Output the [X, Y] coordinate of the center of the cell containing the given text.  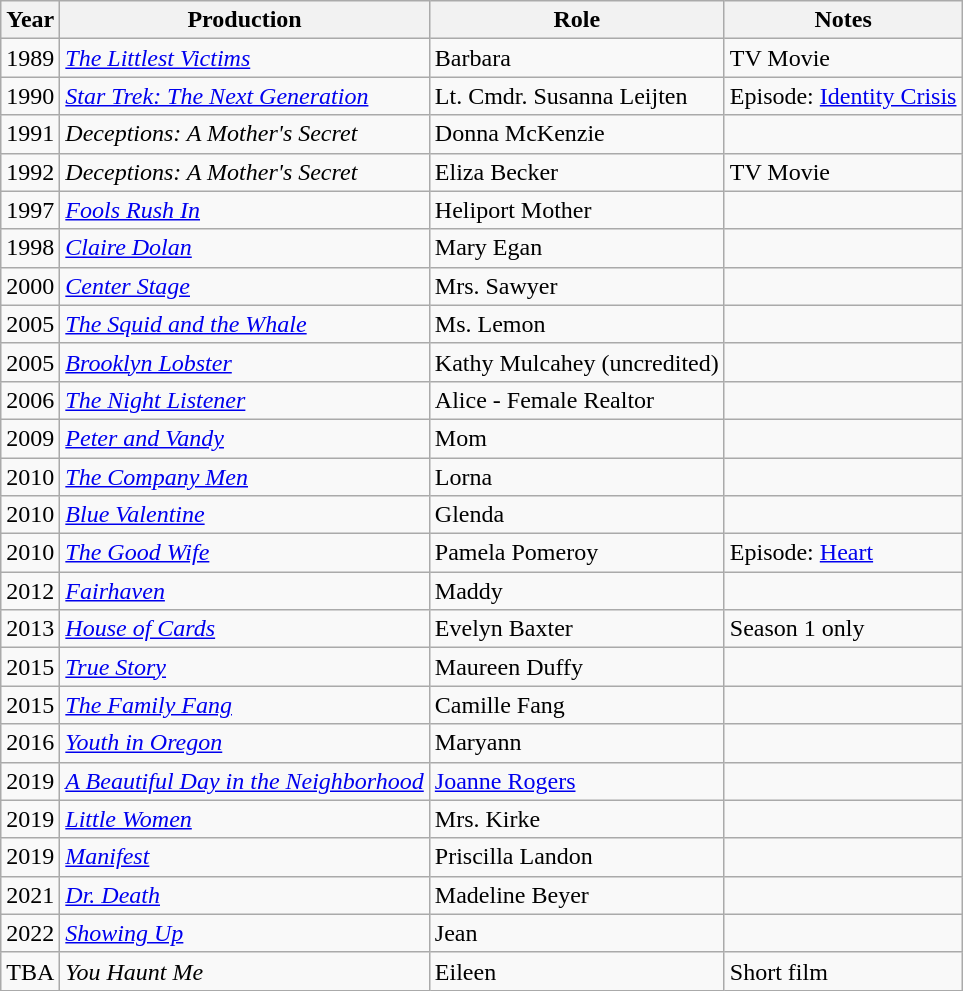
Production [244, 20]
The Good Wife [244, 553]
You Haunt Me [244, 971]
2006 [30, 400]
The Company Men [244, 477]
Eileen [576, 971]
Blue Valentine [244, 515]
Lorna [576, 477]
Camille Fang [576, 705]
Manifest [244, 857]
2016 [30, 743]
Star Trek: The Next Generation [244, 96]
The Littlest Victims [244, 58]
2012 [30, 591]
Claire Dolan [244, 248]
2021 [30, 895]
2022 [30, 933]
Madeline Beyer [576, 895]
Pamela Pomeroy [576, 553]
Joanne Rogers [576, 781]
House of Cards [244, 629]
Role [576, 20]
2009 [30, 438]
Evelyn Baxter [576, 629]
Maureen Duffy [576, 667]
The Squid and the Whale [244, 324]
The Family Fang [244, 705]
1990 [30, 96]
Maryann [576, 743]
1991 [30, 134]
Notes [843, 20]
1997 [30, 210]
Showing Up [244, 933]
Donna McKenzie [576, 134]
Eliza Becker [576, 172]
A Beautiful Day in the Neighborhood [244, 781]
Short film [843, 971]
Brooklyn Lobster [244, 362]
1998 [30, 248]
1989 [30, 58]
True Story [244, 667]
Center Stage [244, 286]
Glenda [576, 515]
Little Women [244, 819]
The Night Listener [244, 400]
Year [30, 20]
TBA [30, 971]
Season 1 only [843, 629]
Mary Egan [576, 248]
Maddy [576, 591]
Kathy Mulcahey (uncredited) [576, 362]
Barbara [576, 58]
Dr. Death [244, 895]
Heliport Mother [576, 210]
2013 [30, 629]
Fools Rush In [244, 210]
Mrs. Kirke [576, 819]
Priscilla Landon [576, 857]
Lt. Cmdr. Susanna Leijten [576, 96]
Mom [576, 438]
Alice - Female Realtor [576, 400]
Mrs. Sawyer [576, 286]
Peter and Vandy [244, 438]
Episode: Identity Crisis [843, 96]
Jean [576, 933]
1992 [30, 172]
2000 [30, 286]
Fairhaven [244, 591]
Ms. Lemon [576, 324]
Episode: Heart [843, 553]
Youth in Oregon [244, 743]
